Find where the given text appears and provide that cell's center as (X, Y) coordinate. 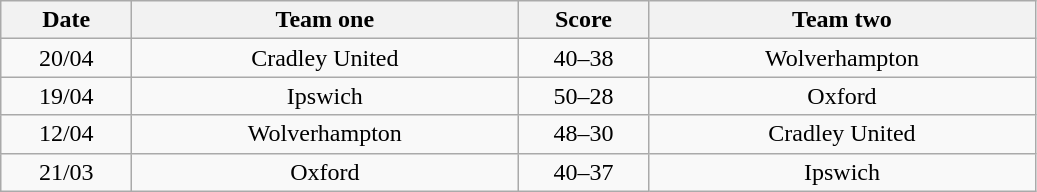
48–30 (584, 134)
Team two (842, 20)
19/04 (66, 96)
21/03 (66, 172)
40–37 (584, 172)
40–38 (584, 58)
12/04 (66, 134)
Date (66, 20)
20/04 (66, 58)
Score (584, 20)
Team one (325, 20)
50–28 (584, 96)
